Return (X, Y) of the center of cell containing provided text 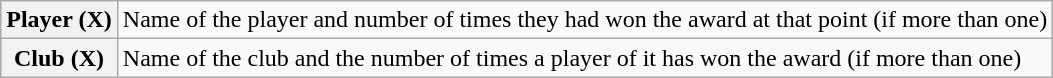
Name of the player and number of times they had won the award at that point (if more than one) (584, 20)
Name of the club and the number of times a player of it has won the award (if more than one) (584, 58)
Player (X) (60, 20)
Club (X) (60, 58)
